Pinpoint the cell where the given text exists, returning its [x, y] midpoint coordinate. 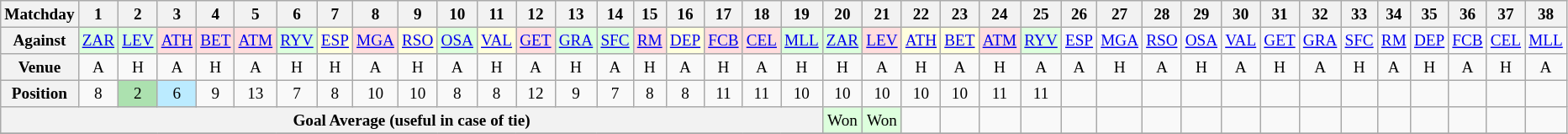
20 [842, 14]
Position [40, 94]
Matchday [40, 14]
28 [1162, 14]
38 [1546, 14]
15 [649, 14]
32 [1320, 14]
16 [684, 14]
19 [802, 14]
Venue [40, 67]
22 [921, 14]
18 [762, 14]
1 [98, 14]
25 [1041, 14]
31 [1280, 14]
24 [1000, 14]
29 [1201, 14]
23 [960, 14]
30 [1241, 14]
Goal Average (useful in case of tie) [412, 121]
26 [1079, 14]
3 [177, 14]
37 [1505, 14]
27 [1120, 14]
14 [615, 14]
5 [256, 14]
35 [1429, 14]
36 [1468, 14]
21 [882, 14]
17 [723, 14]
33 [1359, 14]
4 [215, 14]
Against [40, 40]
34 [1394, 14]
